Locate the cell with the specified text and output its [x, y] center coordinate. 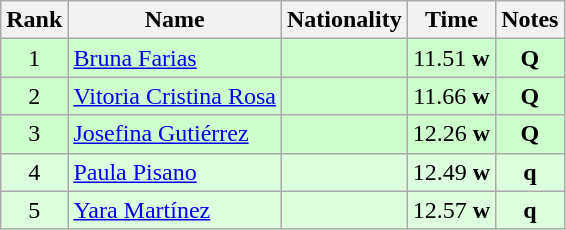
11.66 w [451, 96]
1 [34, 58]
Vitoria Cristina Rosa [175, 96]
Yara Martínez [175, 210]
2 [34, 96]
Name [175, 20]
12.57 w [451, 210]
Rank [34, 20]
Time [451, 20]
Josefina Gutiérrez [175, 134]
Paula Pisano [175, 172]
5 [34, 210]
11.51 w [451, 58]
Notes [530, 20]
4 [34, 172]
Bruna Farias [175, 58]
12.49 w [451, 172]
3 [34, 134]
12.26 w [451, 134]
Nationality [344, 20]
